Locate the cell with the specified text and output its (x, y) center coordinate. 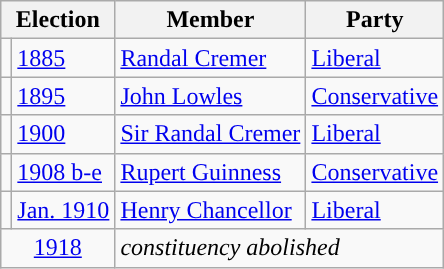
Sir Randal Cremer (210, 134)
Randal Cremer (210, 58)
Election (58, 20)
Henry Chancellor (210, 210)
1895 (64, 96)
1908 b-e (64, 172)
Party (375, 20)
Rupert Guinness (210, 172)
1900 (64, 134)
Member (210, 20)
constituency abolished (280, 248)
1885 (64, 58)
Jan. 1910 (64, 210)
1918 (58, 248)
John Lowles (210, 96)
